Provide the (x, y) coordinate of the cell's center where the given text is located.  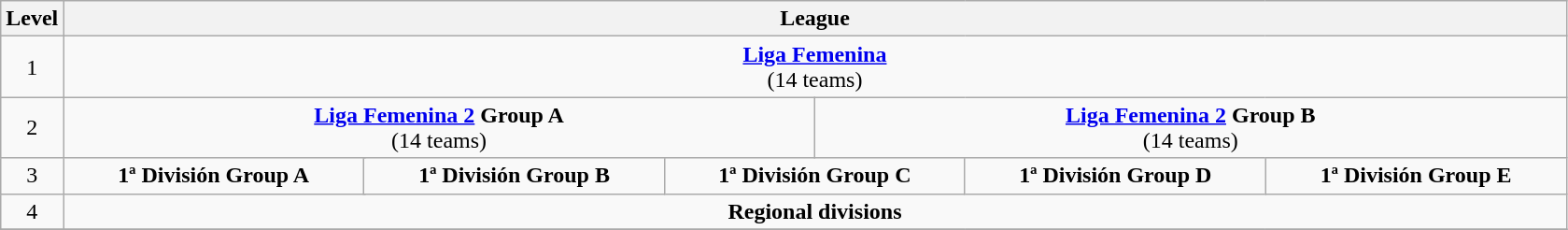
3 (32, 176)
League (814, 19)
Level (32, 19)
1 (32, 67)
Regional divisions (814, 211)
1ª División Group D (1115, 176)
2 (32, 127)
Liga Femenina 2 Group A(14 teams) (439, 127)
1ª División Group E (1416, 176)
1ª División Group B (515, 176)
Liga Femenina 2 Group B(14 teams) (1190, 127)
1ª División Group C (814, 176)
1ª División Group A (214, 176)
Liga Femenina(14 teams) (814, 67)
4 (32, 211)
